Pinpoint the cell where the given text exists, returning its (x, y) midpoint coordinate. 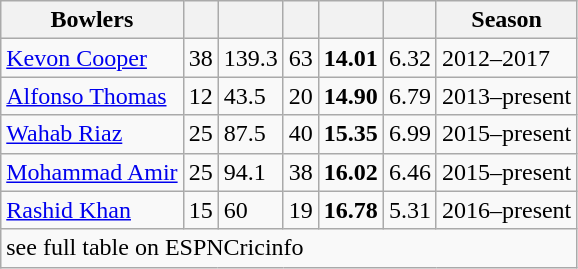
Bowlers (92, 20)
12 (200, 96)
6.99 (410, 134)
6.46 (410, 172)
2016–present (506, 210)
20 (300, 96)
Season (506, 20)
6.79 (410, 96)
see full table on ESPNCricinfo (289, 248)
63 (300, 58)
139.3 (250, 58)
2013–present (506, 96)
15 (200, 210)
Wahab Riaz (92, 134)
Kevon Cooper (92, 58)
Alfonso Thomas (92, 96)
60 (250, 210)
16.02 (350, 172)
5.31 (410, 210)
94.1 (250, 172)
43.5 (250, 96)
6.32 (410, 58)
19 (300, 210)
Mohammad Amir (92, 172)
87.5 (250, 134)
14.90 (350, 96)
16.78 (350, 210)
40 (300, 134)
2012–2017 (506, 58)
14.01 (350, 58)
Rashid Khan (92, 210)
15.35 (350, 134)
